Capture the cell that displays the provided text and extract its [x, y] central coordinate. 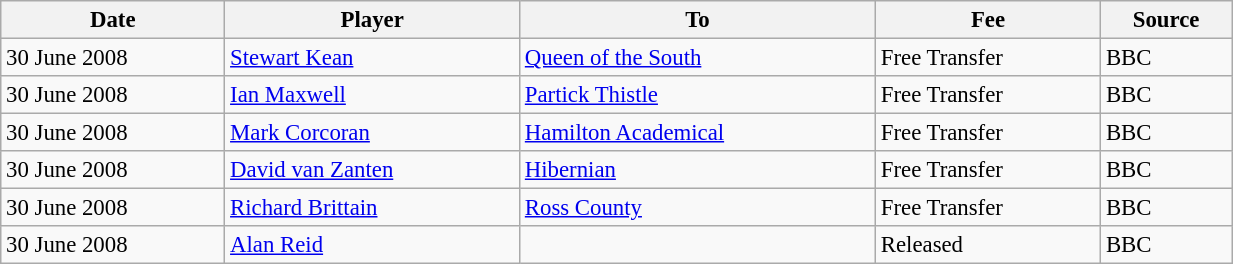
To [698, 20]
Hibernian [698, 170]
Player [372, 20]
Ross County [698, 208]
Partick Thistle [698, 95]
Released [988, 245]
Queen of the South [698, 58]
Alan Reid [372, 245]
Fee [988, 20]
David van Zanten [372, 170]
Mark Corcoran [372, 133]
Ian Maxwell [372, 95]
Richard Brittain [372, 208]
Stewart Kean [372, 58]
Date [113, 20]
Source [1166, 20]
Hamilton Academical [698, 133]
